Provide the [x, y] coordinate of the cell's center where the given text is located.  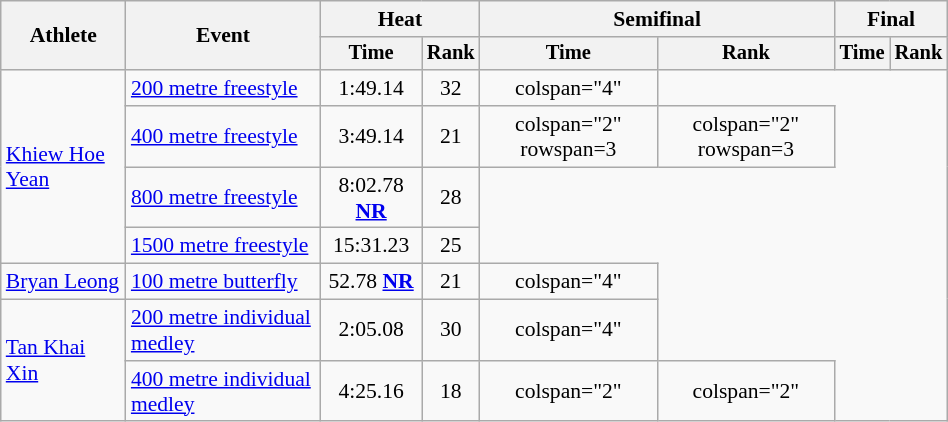
32 [451, 88]
25 [451, 246]
200 metre freestyle [223, 88]
Final [892, 19]
18 [451, 392]
3:49.14 [371, 136]
2:05.08 [371, 330]
800 metre freestyle [223, 198]
Semifinal [658, 19]
100 metre butterfly [223, 282]
1500 metre freestyle [223, 246]
Heat [400, 19]
400 metre freestyle [223, 136]
Tan Khai Xin [64, 361]
4:25.16 [371, 392]
15:31.23 [371, 246]
Athlete [64, 36]
30 [451, 330]
Bryan Leong [64, 282]
200 metre individual medley [223, 330]
52.78 NR [371, 282]
8:02.78 NR [371, 198]
1:49.14 [371, 88]
Khiew Hoe Yean [64, 167]
Event [223, 36]
28 [451, 198]
400 metre individual medley [223, 392]
